Pinpoint the cell where the given text exists, returning its (x, y) midpoint coordinate. 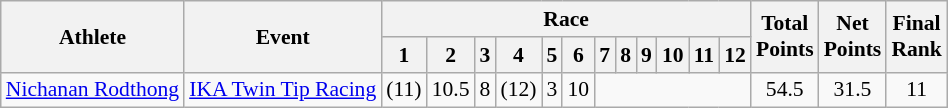
NetPoints (853, 36)
Athlete (92, 36)
6 (578, 55)
Race (566, 19)
10.5 (451, 90)
9 (646, 55)
12 (735, 55)
Nichanan Rodthong (92, 90)
(11) (404, 90)
IKA Twin Tip Racing (282, 90)
1 (404, 55)
5 (552, 55)
31.5 (853, 90)
54.5 (785, 90)
(12) (518, 90)
FinalRank (916, 36)
TotalPoints (785, 36)
7 (604, 55)
2 (451, 55)
Event (282, 36)
4 (518, 55)
